Extract the (x, y) coordinate from the center of the cell holding the provided text.  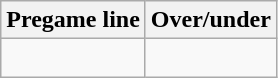
Pregame line (74, 20)
Over/under (210, 20)
